Pinpoint the cell where the given text exists, returning its [X, Y] midpoint coordinate. 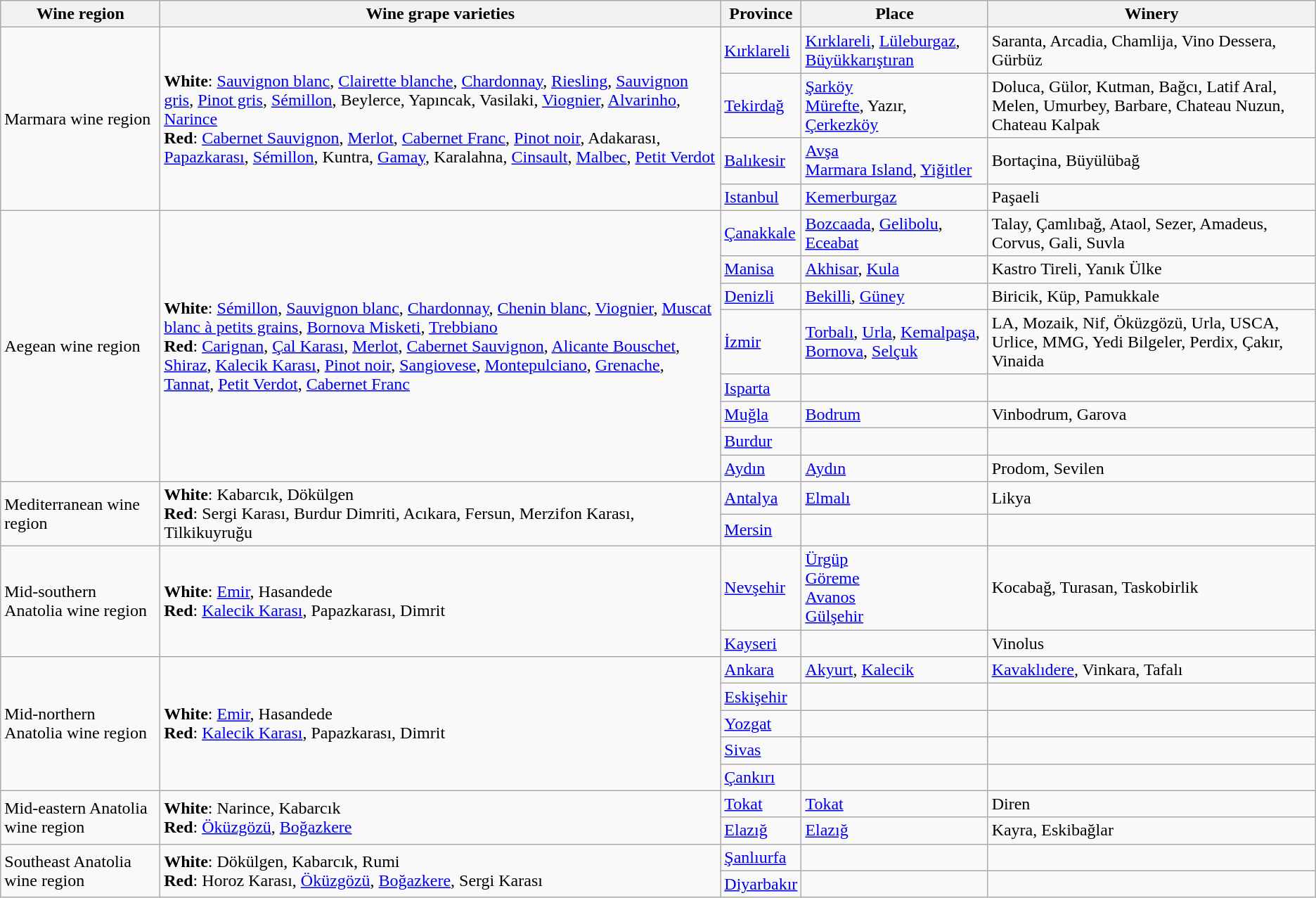
Yozgat [761, 724]
Doluca, Gülor, Kutman, Bağcı, Latif Aral, Melen, Umurbey, Barbare, Chateau Nuzun, Chateau Kalpak [1151, 105]
Kocabağ, Turasan, Taskobirlik [1151, 588]
Likya [1151, 498]
Diyarbakır [761, 884]
Mediterranean wine region [80, 514]
Kayseri [761, 643]
AvşaMarmara Island, Yiğitler [894, 160]
Balıkesir [761, 160]
Mid-eastern Anatolia wine region [80, 817]
Çanakkale [761, 233]
Akhisar, Kula [894, 269]
Isparta [761, 387]
Torbalı, Urla, Kemalpaşa, Bornova, Selçuk [894, 342]
Manisa [761, 269]
Aegean wine region [80, 346]
Marmara wine region [80, 119]
Biricik, Küp, Pamukkale [1151, 296]
Akyurt, Kalecik [894, 670]
Tekirdağ [761, 105]
Mid-northern Anatolia wine region [80, 724]
Bortaçina, Büyülübağ [1151, 160]
Paşaeli [1151, 197]
White: Dökülgen, Kabarcık, RumiRed: Horoz Karası, Öküzgözü, Boğazkere, Sergi Karası [440, 871]
Kavaklıdere, Vinkara, Tafalı [1151, 670]
Province [761, 14]
Kırklareli [761, 51]
Prodom, Sevilen [1151, 468]
Saranta, Arcadia, Chamlija, Vino Dessera, Gürbüz [1151, 51]
Kayra, Eskibağlar [1151, 830]
White: Kabarcık, DökülgenRed: Sergi Karası, Burdur Dimriti, Acıkara, Fersun, Merzifon Karası, Tilkikuyruğu [440, 514]
LA, Mozaik, Nif, Öküzgözü, Urla, USCA, Urlice, MMG, Yedi Bilgeler, Perdix, Çakır, Vinaida [1151, 342]
Şanlıurfa [761, 857]
Denizli [761, 296]
Muğla [761, 414]
Southeast Anatolia wine region [80, 871]
Kırklareli, Lüleburgaz, Büyükkarıştıran [894, 51]
İzmir [761, 342]
Sivas [761, 750]
Eskişehir [761, 697]
Place [894, 14]
Winery [1151, 14]
Kemerburgaz [894, 197]
Elmalı [894, 498]
Mid-southern Anatolia wine region [80, 602]
White: Narince, KabarcıkRed: Öküzgözü, Boğazkere [440, 817]
Diren [1151, 804]
Şarköy Mürefte, Yazır, Çerkezköy [894, 105]
Wine grape varieties [440, 14]
Burdur [761, 441]
Bodrum [894, 414]
Çankırı [761, 777]
Bozcaada, Gelibolu, Eceabat [894, 233]
Istanbul [761, 197]
ÜrgüpGöremeAvanosGülşehir [894, 588]
Ankara [761, 670]
Bekilli, Güney [894, 296]
Wine region [80, 14]
Mersin [761, 530]
Vinolus [1151, 643]
Nevşehir [761, 588]
Vinbodrum, Garova [1151, 414]
Kastro Tireli, Yanık Ülke [1151, 269]
Antalya [761, 498]
Talay, Çamlıbağ, Ataol, Sezer, Amadeus, Corvus, Gali, Suvla [1151, 233]
